Search for the cell housing the specified text and yield its (X, Y) center coordinate. 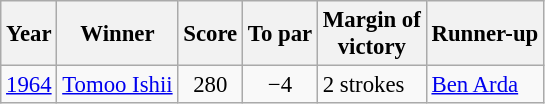
Ben Arda (484, 85)
Runner-up (484, 34)
Winner (118, 34)
1964 (29, 85)
2 strokes (372, 85)
Tomoo Ishii (118, 85)
Margin ofvictory (372, 34)
To par (280, 34)
−4 (280, 85)
280 (210, 85)
Year (29, 34)
Score (210, 34)
